Return the (x, y) coordinate for the center point of the cell that contains the specified text.  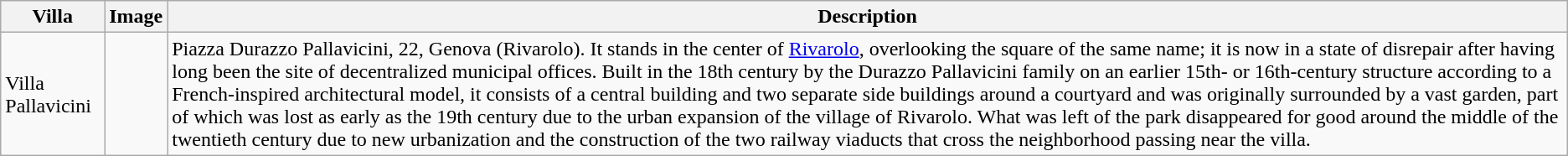
Villa Pallavicini (53, 94)
Villa (53, 17)
Image (136, 17)
Description (868, 17)
